For the text-containing cell, return its midpoint in [x, y] coordinate format. 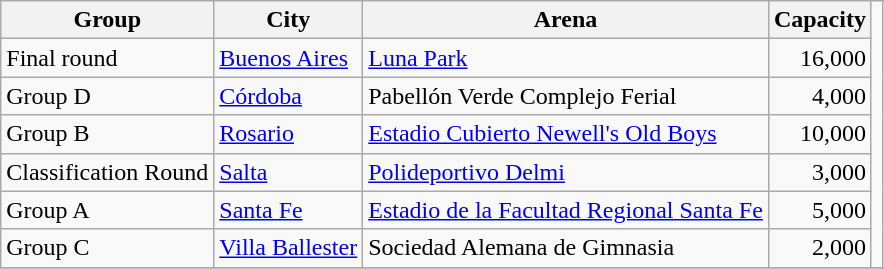
5,000 [820, 210]
Polideportivo Delmi [566, 172]
4,000 [820, 96]
Santa Fe [288, 210]
Arena [566, 20]
Final round [108, 58]
Villa Ballester [288, 248]
Estadio de la Facultad Regional Santa Fe [566, 210]
Group D [108, 96]
Córdoba [288, 96]
Pabellón Verde Complejo Ferial [566, 96]
Group C [108, 248]
Salta [288, 172]
Group A [108, 210]
Group B [108, 134]
City [288, 20]
2,000 [820, 248]
Classification Round [108, 172]
Group [108, 20]
Capacity [820, 20]
Buenos Aires [288, 58]
Rosario [288, 134]
Sociedad Alemana de Gimnasia [566, 248]
16,000 [820, 58]
Luna Park [566, 58]
3,000 [820, 172]
10,000 [820, 134]
Estadio Cubierto Newell's Old Boys [566, 134]
